Scan for the cell matching the given text and deliver its (X, Y) coordinate at center. 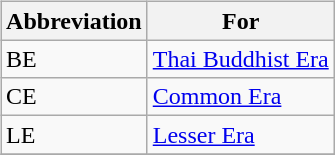
Thai Buddhist Era (240, 59)
LE (74, 135)
Lesser Era (240, 135)
BE (74, 59)
Common Era (240, 97)
Abbreviation (74, 21)
For (240, 21)
CE (74, 97)
